For the text-containing cell, return its midpoint in (X, Y) coordinate format. 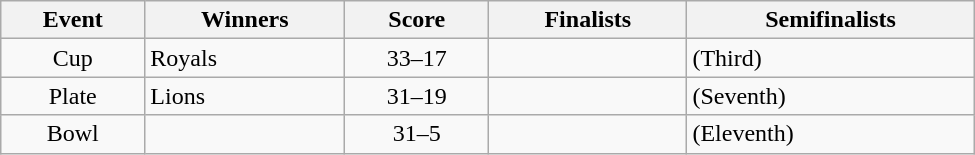
Cup (73, 58)
Royals (245, 58)
Event (73, 20)
Score (417, 20)
33–17 (417, 58)
(Third) (830, 58)
Finalists (588, 20)
Bowl (73, 134)
Lions (245, 96)
31–19 (417, 96)
31–5 (417, 134)
(Eleventh) (830, 134)
Plate (73, 96)
Semifinalists (830, 20)
Winners (245, 20)
(Seventh) (830, 96)
